Provide the [X, Y] coordinate of the cell's center where the given text is located.  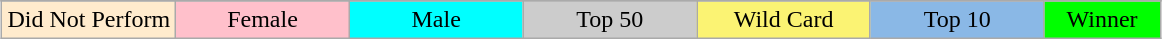
Top 50 [610, 20]
Winner [1102, 20]
Male [436, 20]
Did Not Perform [89, 20]
Female [263, 20]
Top 10 [957, 20]
Wild Card [784, 20]
